Find where the given text appears and provide that cell's center as (x, y) coordinate. 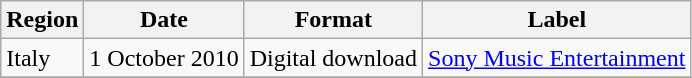
Italy (42, 58)
Label (557, 20)
Date (164, 20)
Region (42, 20)
Sony Music Entertainment (557, 58)
Format (333, 20)
1 October 2010 (164, 58)
Digital download (333, 58)
